Output the (X, Y) coordinate of the center of the cell containing the given text.  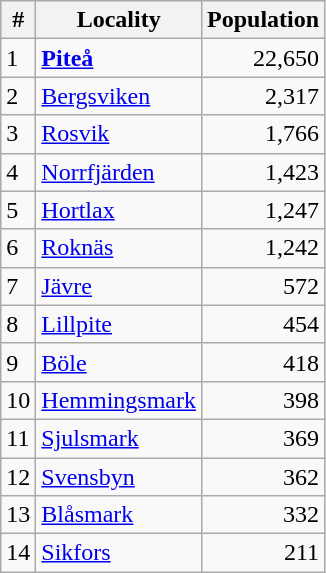
572 (264, 286)
Rosvik (119, 134)
Svensbyn (119, 477)
# (18, 20)
Roknäs (119, 248)
332 (264, 515)
13 (18, 515)
Lillpite (119, 324)
4 (18, 172)
Population (264, 20)
2,317 (264, 96)
369 (264, 438)
1,423 (264, 172)
Hortlax (119, 210)
Sikfors (119, 553)
1,242 (264, 248)
362 (264, 477)
11 (18, 438)
8 (18, 324)
9 (18, 362)
Locality (119, 20)
10 (18, 400)
Blåsmark (119, 515)
Piteå (119, 58)
5 (18, 210)
2 (18, 96)
Böle (119, 362)
Hemmingsmark (119, 400)
Norrfjärden (119, 172)
Jävre (119, 286)
418 (264, 362)
3 (18, 134)
Sjulsmark (119, 438)
22,650 (264, 58)
1 (18, 58)
7 (18, 286)
1,247 (264, 210)
211 (264, 553)
1,766 (264, 134)
6 (18, 248)
14 (18, 553)
398 (264, 400)
12 (18, 477)
Bergsviken (119, 96)
454 (264, 324)
